Return [X, Y] of the center of cell containing provided text 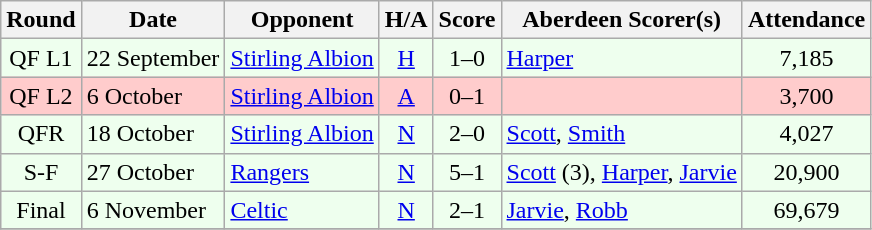
Scott (3), Harper, Jarvie [622, 172]
4,027 [806, 134]
Round [41, 20]
A [406, 96]
69,679 [806, 210]
S-F [41, 172]
18 October [153, 134]
6 November [153, 210]
6 October [153, 96]
Celtic [302, 210]
Harper [622, 58]
Rangers [302, 172]
22 September [153, 58]
QF L1 [41, 58]
QFR [41, 134]
1–0 [467, 58]
Date [153, 20]
QF L2 [41, 96]
27 October [153, 172]
20,900 [806, 172]
H/A [406, 20]
5–1 [467, 172]
7,185 [806, 58]
Aberdeen Scorer(s) [622, 20]
Opponent [302, 20]
Attendance [806, 20]
Score [467, 20]
3,700 [806, 96]
Final [41, 210]
Scott, Smith [622, 134]
H [406, 58]
0–1 [467, 96]
Jarvie, Robb [622, 210]
2–0 [467, 134]
2–1 [467, 210]
